Scan for the cell matching the given text and deliver its (x, y) coordinate at center. 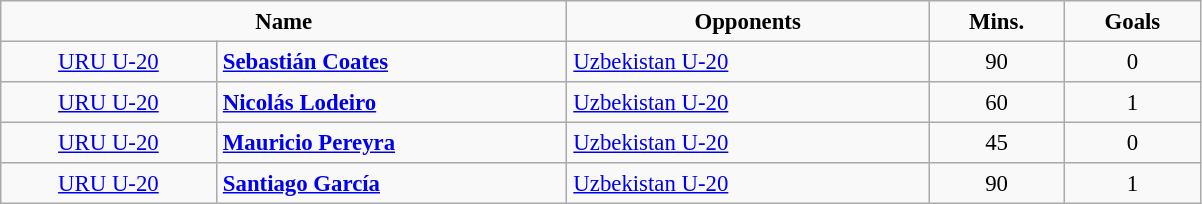
60 (997, 102)
Nicolás Lodeiro (392, 102)
45 (997, 142)
Mins. (997, 21)
Sebastián Coates (392, 61)
Opponents (748, 21)
Goals (1132, 21)
Santiago García (392, 183)
Name (284, 21)
Mauricio Pereyra (392, 142)
